Return [x, y] of the center of cell containing provided text 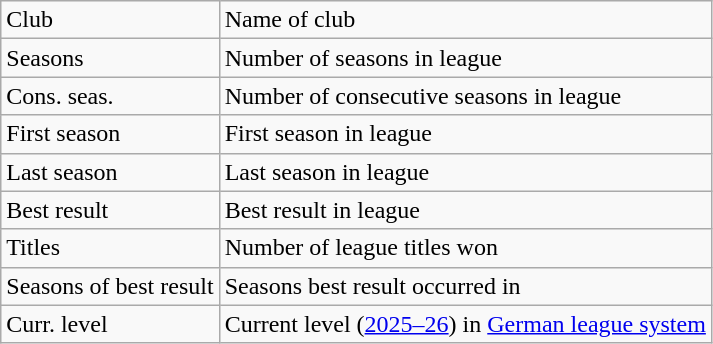
Titles [110, 248]
Seasons [110, 58]
Curr. level [110, 324]
Number of consecutive seasons in league [465, 96]
Last season [110, 172]
Best result in league [465, 210]
Last season in league [465, 172]
Best result [110, 210]
First season in league [465, 134]
Name of club [465, 20]
First season [110, 134]
Club [110, 20]
Cons. seas. [110, 96]
Current level (2025–26) in German league system [465, 324]
Number of seasons in league [465, 58]
Seasons best result occurred in [465, 286]
Seasons of best result [110, 286]
Number of league titles won [465, 248]
